Capture the cell that displays the provided text and extract its [X, Y] central coordinate. 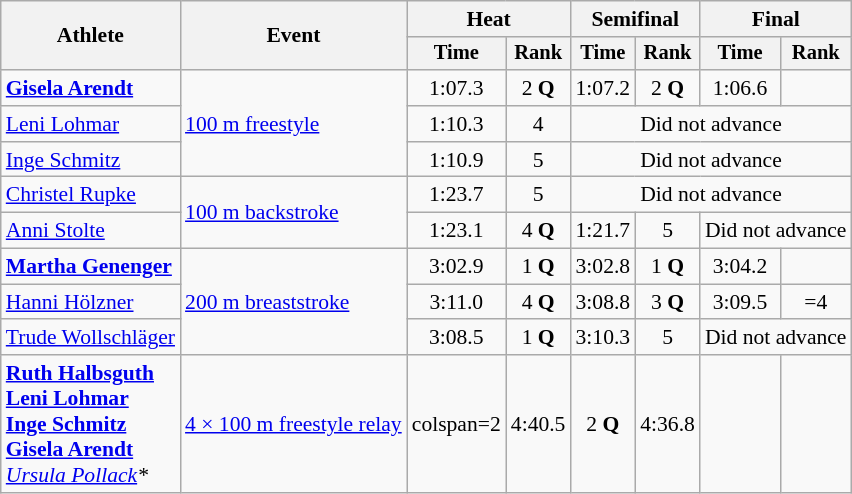
Inge Schmitz [90, 160]
3:04.2 [740, 267]
Martha Genenger [90, 267]
1:21.7 [602, 231]
colspan=2 [456, 424]
1:07.3 [456, 88]
Anni Stolte [90, 231]
Athlete [90, 36]
Heat [489, 19]
1:23.7 [456, 195]
1:07.2 [602, 88]
Final [776, 19]
4:40.5 [538, 424]
200 m breaststroke [294, 302]
4 × 100 m freestyle relay [294, 424]
Ruth HalbsguthLeni LohmarInge SchmitzGisela ArendtUrsula Pollack* [90, 424]
Gisela Arendt [90, 88]
3:02.9 [456, 267]
Leni Lohmar [90, 124]
4:36.8 [668, 424]
1:23.1 [456, 231]
100 m freestyle [294, 124]
Hanni Hölzner [90, 302]
Event [294, 36]
Semifinal [634, 19]
3:08.8 [602, 302]
3 Q [668, 302]
3:09.5 [740, 302]
3:08.5 [456, 338]
Christel Rupke [90, 195]
4 [538, 124]
=4 [816, 302]
1:10.3 [456, 124]
3:10.3 [602, 338]
1:10.9 [456, 160]
3:11.0 [456, 302]
3:02.8 [602, 267]
Trude Wollschläger [90, 338]
1:06.6 [740, 88]
100 m backstroke [294, 212]
